From the cell containing the given text, extract its center point as (X, Y) coordinate. 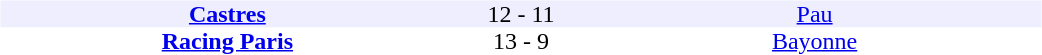
Racing Paris (227, 42)
12 - 11 (520, 14)
Pau (815, 14)
Bayonne (815, 42)
Castres (227, 14)
13 - 9 (520, 42)
